Determine the [x, y] coordinate at the center of the cell enclosing the given text.  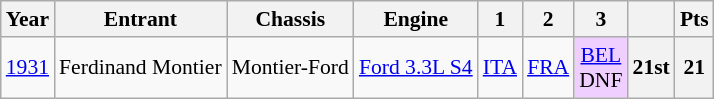
FRA [548, 68]
BELDNF [600, 68]
Ferdinand Montier [140, 68]
3 [600, 19]
21st [652, 68]
ITA [500, 68]
Year [28, 19]
Engine [416, 19]
Pts [694, 19]
Entrant [140, 19]
1931 [28, 68]
Ford 3.3L S4 [416, 68]
Chassis [290, 19]
21 [694, 68]
2 [548, 19]
Montier-Ford [290, 68]
1 [500, 19]
